For the text-containing cell, return its midpoint in (X, Y) coordinate format. 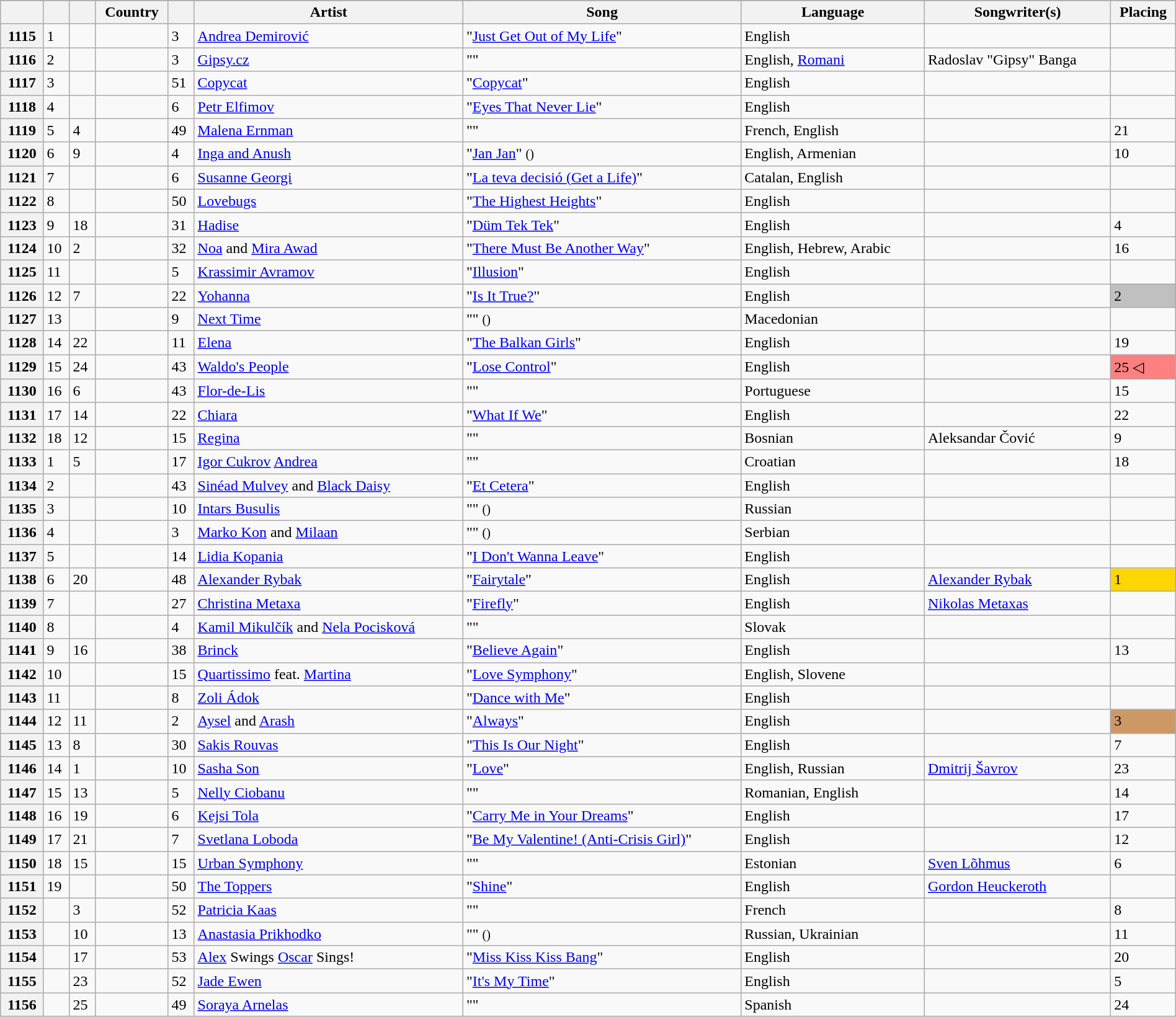
Hadise (329, 224)
1123 (22, 224)
Radoslav "Gipsy" Banga (1017, 60)
1119 (22, 130)
"Et Cetera" (602, 486)
"Love" (602, 768)
"Love Symphony" (602, 674)
Marko Kon and Milaan (329, 533)
1122 (22, 201)
English, Hebrew, Arabic (833, 248)
25 ◁ (1143, 367)
1128 (22, 343)
27 (181, 603)
Anastasia Prikhodko (329, 934)
1124 (22, 248)
1134 (22, 486)
"Fairytale" (602, 580)
"Just Get Out of My Life" (602, 36)
1138 (22, 580)
1129 (22, 367)
1118 (22, 107)
Sven Lõhmus (1017, 863)
1147 (22, 792)
51 (181, 83)
1148 (22, 815)
1149 (22, 839)
Susanne Georgi (329, 177)
Serbian (833, 533)
Nelly Ciobanu (329, 792)
Sinéad Mulvey and Black Daisy (329, 486)
"La teva decisió (Get a Life)" (602, 177)
1142 (22, 674)
"Düm Tek Tek" (602, 224)
1140 (22, 627)
Andrea Demirović (329, 36)
Christina Metaxa (329, 603)
"Carry Me in Your Dreams" (602, 815)
Urban Symphony (329, 863)
Gipsy.cz (329, 60)
1131 (22, 414)
English, Slovene (833, 674)
Sasha Son (329, 768)
Bosnian (833, 438)
"Shine" (602, 887)
1154 (22, 957)
"There Must Be Another Way" (602, 248)
1116 (22, 60)
Petr Elfimov (329, 107)
1146 (22, 768)
Dmitrij Šavrov (1017, 768)
Regina (329, 438)
1130 (22, 391)
Song (602, 12)
Elena (329, 343)
English, Armenian (833, 154)
1141 (22, 651)
Flor-de-Lis (329, 391)
Portuguese (833, 391)
Noa and Mira Awad (329, 248)
Sakis Rouvas (329, 745)
"The Highest Heights" (602, 201)
"Illusion" (602, 272)
English, Romani (833, 60)
"Believe Again" (602, 651)
Kamil Mikulčík and Nela Pocisková (329, 627)
1126 (22, 296)
French (833, 910)
"Be My Valentine! (Anti-Crisis Girl)" (602, 839)
1153 (22, 934)
30 (181, 745)
Intars Busulis (329, 509)
1145 (22, 745)
Patricia Kaas (329, 910)
Country (131, 12)
Chiara (329, 414)
"Eyes That Never Lie" (602, 107)
1120 (22, 154)
38 (181, 651)
25 (82, 1005)
"Is It True?" (602, 296)
1143 (22, 698)
53 (181, 957)
Romanian, English (833, 792)
Krassimir Avramov (329, 272)
"Firefly" (602, 603)
Lidia Kopania (329, 556)
Estonian (833, 863)
"The Balkan Girls" (602, 343)
English, Russian (833, 768)
Jade Ewen (329, 981)
Gordon Heuckeroth (1017, 887)
"What If We" (602, 414)
Croatian (833, 461)
"This Is Our Night" (602, 745)
Language (833, 12)
Next Time (329, 319)
Soraya Arnelas (329, 1005)
"Lose Control" (602, 367)
Inga and Anush (329, 154)
1156 (22, 1005)
"Dance with Me" (602, 698)
"Always" (602, 721)
Brinck (329, 651)
Artist (329, 12)
Malena Ernman (329, 130)
1150 (22, 863)
1136 (22, 533)
1139 (22, 603)
Kejsi Tola (329, 815)
Spanish (833, 1005)
1121 (22, 177)
Placing (1143, 12)
1137 (22, 556)
Aleksandar Čović (1017, 438)
Zoli Ádok (329, 698)
1117 (22, 83)
1135 (22, 509)
32 (181, 248)
31 (181, 224)
Catalan, English (833, 177)
Waldo's People (329, 367)
1133 (22, 461)
1125 (22, 272)
"Miss Kiss Kiss Bang" (602, 957)
"Copycat" (602, 83)
"It's My Time" (602, 981)
"I Don't Wanna Leave" (602, 556)
Yohanna (329, 296)
The Toppers (329, 887)
Quartissimo feat. Martina (329, 674)
Songwriter(s) (1017, 12)
French, English (833, 130)
1115 (22, 36)
Lovebugs (329, 201)
Aysel and Arash (329, 721)
Slovak (833, 627)
Russian (833, 509)
"Jan Jan" () (602, 154)
1151 (22, 887)
1155 (22, 981)
Igor Cukrov Andrea (329, 461)
Svetlana Loboda (329, 839)
Alex Swings Oscar Sings! (329, 957)
48 (181, 580)
Nikolas Metaxas (1017, 603)
1152 (22, 910)
1127 (22, 319)
1144 (22, 721)
Copycat (329, 83)
1132 (22, 438)
Russian, Ukrainian (833, 934)
Macedonian (833, 319)
